Provide the [X, Y] coordinate of the cell's center where the given text is located.  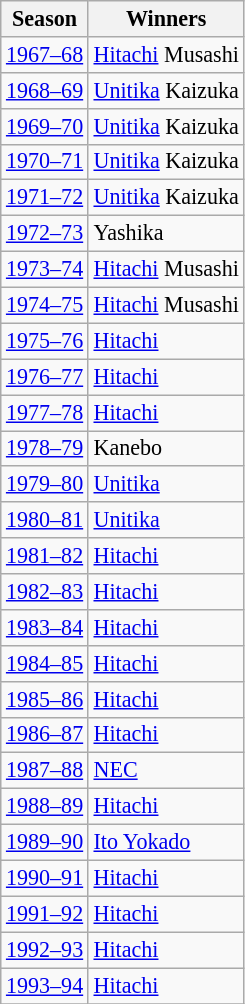
1975–76 [45, 341]
1993–94 [45, 985]
1988–89 [45, 806]
1986–87 [45, 735]
1973–74 [45, 269]
1983–84 [45, 627]
NEC [166, 771]
1967–68 [45, 54]
1992–93 [45, 950]
1981–82 [45, 556]
1991–92 [45, 914]
1969–70 [45, 126]
Winners [166, 18]
1979–80 [45, 484]
1968–69 [45, 90]
1971–72 [45, 198]
1982–83 [45, 591]
1989–90 [45, 842]
Kanebo [166, 448]
1984–85 [45, 663]
Yashika [166, 233]
1976–77 [45, 377]
Season [45, 18]
1977–78 [45, 412]
1970–71 [45, 162]
Ito Yokado [166, 842]
1974–75 [45, 305]
1978–79 [45, 448]
1980–81 [45, 520]
1985–86 [45, 699]
1972–73 [45, 233]
1990–91 [45, 878]
1987–88 [45, 771]
